Detect which cell encompasses the target text, then output its [x, y] center coordinate. 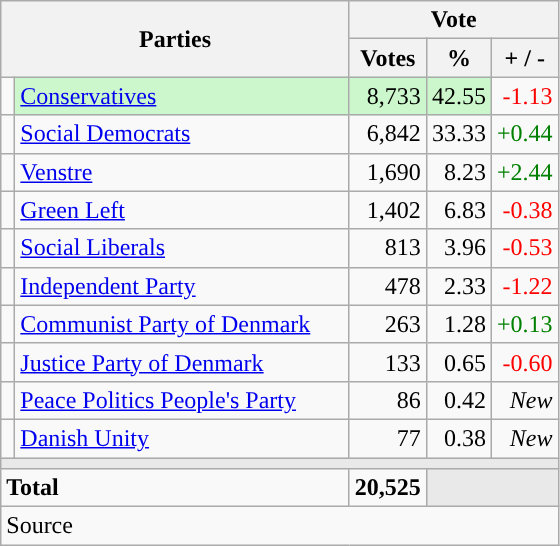
0.38 [458, 438]
77 [388, 438]
1.28 [458, 324]
2.33 [458, 286]
20,525 [388, 488]
3.96 [458, 248]
-0.53 [524, 248]
813 [388, 248]
Total [176, 488]
Vote [454, 20]
8.23 [458, 172]
Conservatives [182, 96]
Green Left [182, 210]
Parties [176, 39]
6.83 [458, 210]
Votes [388, 58]
0.65 [458, 362]
6,842 [388, 134]
86 [388, 400]
+0.44 [524, 134]
Communist Party of Denmark [182, 324]
Social Democrats [182, 134]
-0.60 [524, 362]
33.33 [458, 134]
% [458, 58]
Justice Party of Denmark [182, 362]
Danish Unity [182, 438]
133 [388, 362]
Social Liberals [182, 248]
-1.13 [524, 96]
+2.44 [524, 172]
42.55 [458, 96]
1,690 [388, 172]
Peace Politics People's Party [182, 400]
-1.22 [524, 286]
Independent Party [182, 286]
1,402 [388, 210]
0.42 [458, 400]
+0.13 [524, 324]
263 [388, 324]
Venstre [182, 172]
478 [388, 286]
-0.38 [524, 210]
Source [280, 526]
+ / - [524, 58]
8,733 [388, 96]
